Detect which cell encompasses the target text, then output its [x, y] center coordinate. 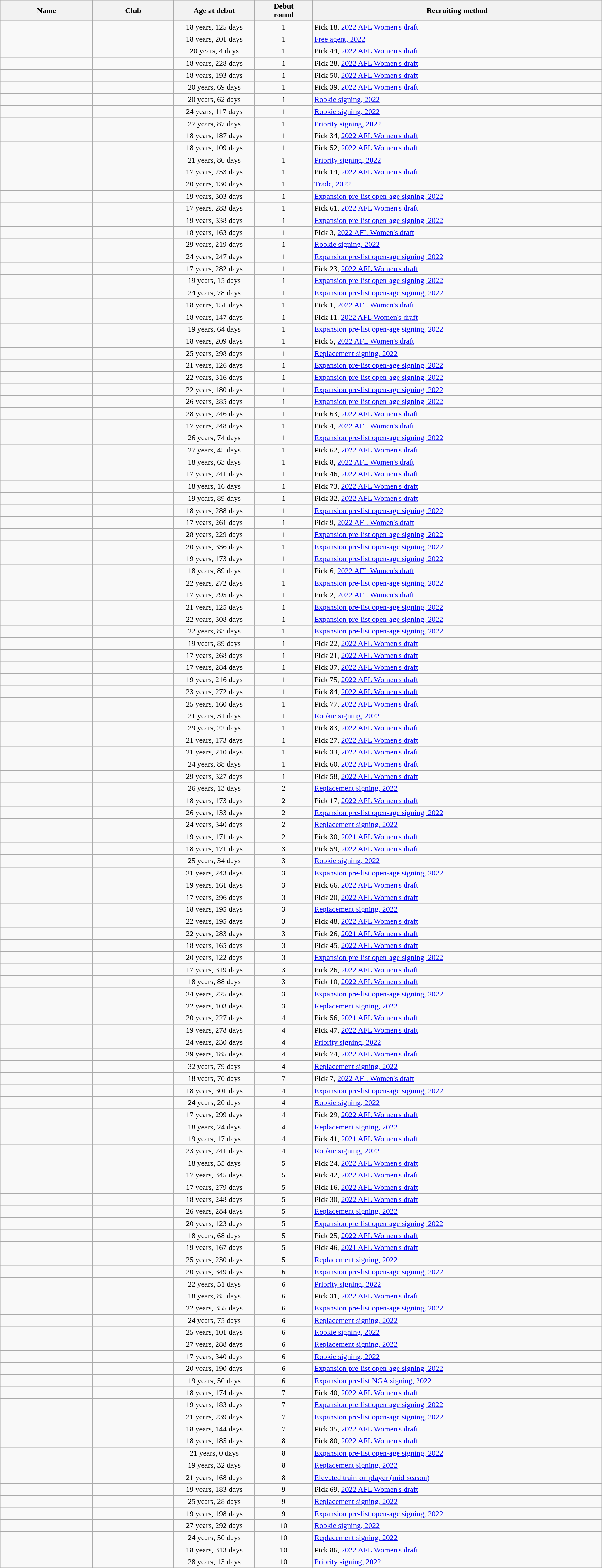
20 years, 190 days [214, 1369]
19 years, 17 days [214, 1139]
Pick 46, 2021 AFL Women's draft [457, 1248]
18 years, 85 days [214, 1296]
Pick 59, 2022 AFL Women's draft [457, 849]
17 years, 282 days [214, 269]
19 years, 303 days [214, 196]
18 years, 16 days [214, 486]
17 years, 248 days [214, 426]
21 years, 126 days [214, 365]
Pick 37, 2022 AFL Women's draft [457, 667]
Pick 24, 2022 AFL Women's draft [457, 1163]
Pick 31, 2022 AFL Women's draft [457, 1296]
19 years, 167 days [214, 1248]
18 years, 174 days [214, 1393]
Pick 3, 2022 AFL Women's draft [457, 232]
22 years, 316 days [214, 378]
Pick 16, 2022 AFL Women's draft [457, 1187]
18 years, 89 days [214, 571]
Pick 28, 2022 AFL Women's draft [457, 63]
17 years, 261 days [214, 522]
20 years, 123 days [214, 1223]
Pick 83, 2022 AFL Women's draft [457, 728]
24 years, 230 days [214, 1042]
21 years, 173 days [214, 740]
Age at debut [214, 11]
18 years, 144 days [214, 1429]
26 years, 284 days [214, 1211]
Free agent, 2022 [457, 39]
25 years, 298 days [214, 353]
28 years, 229 days [214, 534]
18 years, 171 days [214, 849]
Pick 8, 2022 AFL Women's draft [457, 462]
29 years, 185 days [214, 1054]
Pick 10, 2022 AFL Women's draft [457, 982]
22 years, 283 days [214, 933]
18 years, 288 days [214, 510]
Club [133, 11]
Pick 11, 2022 AFL Women's draft [457, 317]
Pick 5, 2022 AFL Women's draft [457, 341]
17 years, 340 days [214, 1357]
23 years, 241 days [214, 1151]
Pick 21, 2022 AFL Women's draft [457, 655]
24 years, 75 days [214, 1320]
18 years, 147 days [214, 317]
17 years, 345 days [214, 1175]
18 years, 195 days [214, 909]
17 years, 268 days [214, 655]
19 years, 50 days [214, 1381]
Pick 23, 2022 AFL Women's draft [457, 269]
Pick 14, 2022 AFL Women's draft [457, 172]
Pick 35, 2022 AFL Women's draft [457, 1429]
32 years, 79 days [214, 1066]
24 years, 78 days [214, 293]
24 years, 117 days [214, 111]
19 years, 171 days [214, 837]
Pick 42, 2022 AFL Women's draft [457, 1175]
Trade, 2022 [457, 184]
Pick 73, 2022 AFL Women's draft [457, 486]
24 years, 88 days [214, 764]
Elevated train-on player (mid-season) [457, 1477]
Pick 47, 2022 AFL Women's draft [457, 1030]
17 years, 241 days [214, 474]
18 years, 55 days [214, 1163]
Pick 2, 2022 AFL Women's draft [457, 595]
26 years, 285 days [214, 402]
24 years, 247 days [214, 257]
17 years, 296 days [214, 897]
18 years, 125 days [214, 27]
Pick 58, 2022 AFL Women's draft [457, 776]
22 years, 103 days [214, 1006]
28 years, 246 days [214, 414]
22 years, 83 days [214, 631]
18 years, 109 days [214, 148]
20 years, 122 days [214, 958]
Pick 56, 2021 AFL Women's draft [457, 1018]
18 years, 88 days [214, 982]
Pick 7, 2022 AFL Women's draft [457, 1078]
25 years, 160 days [214, 704]
Pick 39, 2022 AFL Women's draft [457, 87]
29 years, 22 days [214, 728]
23 years, 272 days [214, 692]
Pick 41, 2021 AFL Women's draft [457, 1139]
Pick 45, 2022 AFL Women's draft [457, 946]
26 years, 133 days [214, 813]
17 years, 284 days [214, 667]
Debutround [284, 11]
24 years, 50 days [214, 1538]
Pick 26, 2021 AFL Women's draft [457, 933]
26 years, 74 days [214, 438]
Pick 34, 2022 AFL Women's draft [457, 136]
18 years, 185 days [214, 1441]
Pick 61, 2022 AFL Women's draft [457, 208]
24 years, 340 days [214, 825]
20 years, 62 days [214, 99]
21 years, 168 days [214, 1477]
27 years, 87 days [214, 124]
Pick 60, 2022 AFL Women's draft [457, 764]
Pick 33, 2022 AFL Women's draft [457, 752]
21 years, 243 days [214, 873]
Pick 66, 2022 AFL Women's draft [457, 885]
22 years, 180 days [214, 390]
25 years, 34 days [214, 861]
Pick 29, 2022 AFL Women's draft [457, 1115]
Expansion pre-list NGA signing, 2022 [457, 1381]
Pick 22, 2022 AFL Women's draft [457, 643]
18 years, 70 days [214, 1078]
17 years, 319 days [214, 970]
18 years, 248 days [214, 1199]
18 years, 201 days [214, 39]
18 years, 193 days [214, 75]
Pick 17, 2022 AFL Women's draft [457, 801]
17 years, 283 days [214, 208]
Pick 26, 2022 AFL Women's draft [457, 970]
Pick 48, 2022 AFL Women's draft [457, 921]
17 years, 299 days [214, 1115]
20 years, 227 days [214, 1018]
18 years, 63 days [214, 462]
Pick 6, 2022 AFL Women's draft [457, 571]
20 years, 349 days [214, 1272]
17 years, 295 days [214, 595]
25 years, 230 days [214, 1260]
Pick 32, 2022 AFL Women's draft [457, 498]
18 years, 68 days [214, 1236]
19 years, 216 days [214, 680]
Pick 44, 2022 AFL Women's draft [457, 51]
18 years, 301 days [214, 1090]
Pick 86, 2022 AFL Women's draft [457, 1550]
21 years, 210 days [214, 752]
22 years, 272 days [214, 583]
18 years, 163 days [214, 232]
Pick 75, 2022 AFL Women's draft [457, 680]
18 years, 173 days [214, 801]
21 years, 80 days [214, 160]
19 years, 278 days [214, 1030]
Pick 9, 2022 AFL Women's draft [457, 522]
21 years, 125 days [214, 607]
Pick 40, 2022 AFL Women's draft [457, 1393]
19 years, 198 days [214, 1514]
19 years, 32 days [214, 1465]
18 years, 24 days [214, 1127]
22 years, 195 days [214, 921]
Pick 62, 2022 AFL Women's draft [457, 450]
20 years, 130 days [214, 184]
Pick 4, 2022 AFL Women's draft [457, 426]
Pick 50, 2022 AFL Women's draft [457, 75]
Pick 69, 2022 AFL Women's draft [457, 1489]
19 years, 64 days [214, 329]
19 years, 161 days [214, 885]
22 years, 308 days [214, 619]
22 years, 51 days [214, 1284]
Pick 30, 2022 AFL Women's draft [457, 1199]
Pick 25, 2022 AFL Women's draft [457, 1236]
19 years, 173 days [214, 559]
21 years, 31 days [214, 716]
25 years, 101 days [214, 1332]
18 years, 209 days [214, 341]
27 years, 45 days [214, 450]
21 years, 0 days [214, 1453]
29 years, 327 days [214, 776]
24 years, 20 days [214, 1102]
18 years, 313 days [214, 1550]
18 years, 151 days [214, 305]
22 years, 355 days [214, 1308]
28 years, 13 days [214, 1562]
Pick 84, 2022 AFL Women's draft [457, 692]
Pick 18, 2022 AFL Women's draft [457, 27]
25 years, 28 days [214, 1501]
Pick 74, 2022 AFL Women's draft [457, 1054]
Recruiting method [457, 11]
20 years, 69 days [214, 87]
Pick 20, 2022 AFL Women's draft [457, 897]
18 years, 165 days [214, 946]
Name [46, 11]
Pick 80, 2022 AFL Women's draft [457, 1441]
24 years, 225 days [214, 994]
19 years, 338 days [214, 220]
Pick 30, 2021 AFL Women's draft [457, 837]
Pick 77, 2022 AFL Women's draft [457, 704]
26 years, 13 days [214, 788]
20 years, 4 days [214, 51]
Pick 1, 2022 AFL Women's draft [457, 305]
Pick 46, 2022 AFL Women's draft [457, 474]
27 years, 288 days [214, 1344]
18 years, 228 days [214, 63]
Pick 52, 2022 AFL Women's draft [457, 148]
17 years, 279 days [214, 1187]
18 years, 187 days [214, 136]
Pick 63, 2022 AFL Women's draft [457, 414]
21 years, 239 days [214, 1417]
19 years, 15 days [214, 281]
27 years, 292 days [214, 1526]
29 years, 219 days [214, 245]
Pick 27, 2022 AFL Women's draft [457, 740]
20 years, 336 days [214, 546]
17 years, 253 days [214, 172]
